For the text-containing cell, return its midpoint in (x, y) coordinate format. 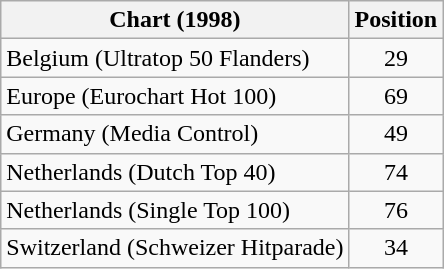
Germany (Media Control) (175, 134)
69 (396, 96)
34 (396, 248)
49 (396, 134)
Chart (1998) (175, 20)
29 (396, 58)
Europe (Eurochart Hot 100) (175, 96)
74 (396, 172)
76 (396, 210)
Netherlands (Single Top 100) (175, 210)
Position (396, 20)
Belgium (Ultratop 50 Flanders) (175, 58)
Switzerland (Schweizer Hitparade) (175, 248)
Netherlands (Dutch Top 40) (175, 172)
